Return the [X, Y] coordinate for the center point of the cell that contains the specified text.  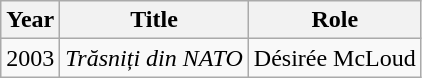
Year [30, 20]
Role [334, 20]
Désirée McLoud [334, 58]
2003 [30, 58]
Trăsniți din NATO [154, 58]
Title [154, 20]
